Detect which cell encompasses the target text, then output its [X, Y] center coordinate. 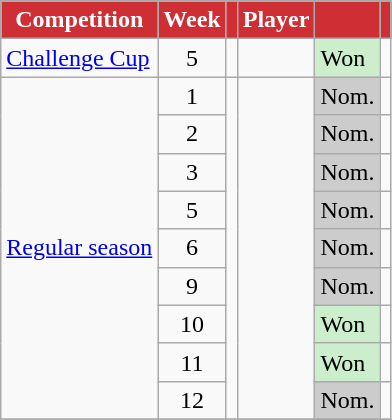
Competition [80, 20]
Player [276, 20]
Regular season [80, 248]
1 [192, 96]
10 [192, 324]
3 [192, 172]
2 [192, 134]
11 [192, 362]
6 [192, 248]
Week [192, 20]
9 [192, 286]
Challenge Cup [80, 58]
12 [192, 400]
